Output the [X, Y] coordinate of the center of the cell containing the given text.  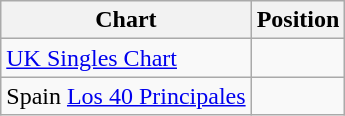
Position [298, 20]
UK Singles Chart [126, 58]
Spain Los 40 Principales [126, 96]
Chart [126, 20]
